Detect which cell encompasses the target text, then output its (x, y) center coordinate. 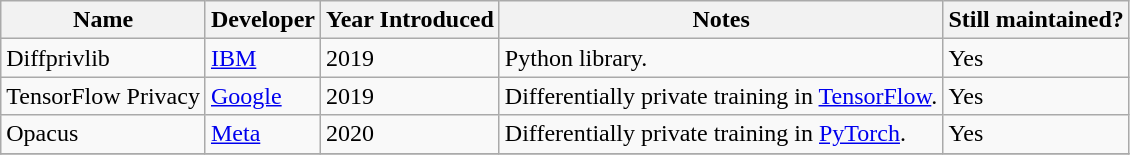
Python library. (721, 58)
Year Introduced (410, 20)
Meta (262, 134)
Developer (262, 20)
Differentially private training in TensorFlow. (721, 96)
Differentially private training in PyTorch. (721, 134)
Google (262, 96)
IBM (262, 58)
Opacus (104, 134)
Name (104, 20)
Notes (721, 20)
TensorFlow Privacy (104, 96)
2020 (410, 134)
Diffprivlib (104, 58)
Still maintained? (1036, 20)
